Detect which cell encompasses the target text, then output its [X, Y] center coordinate. 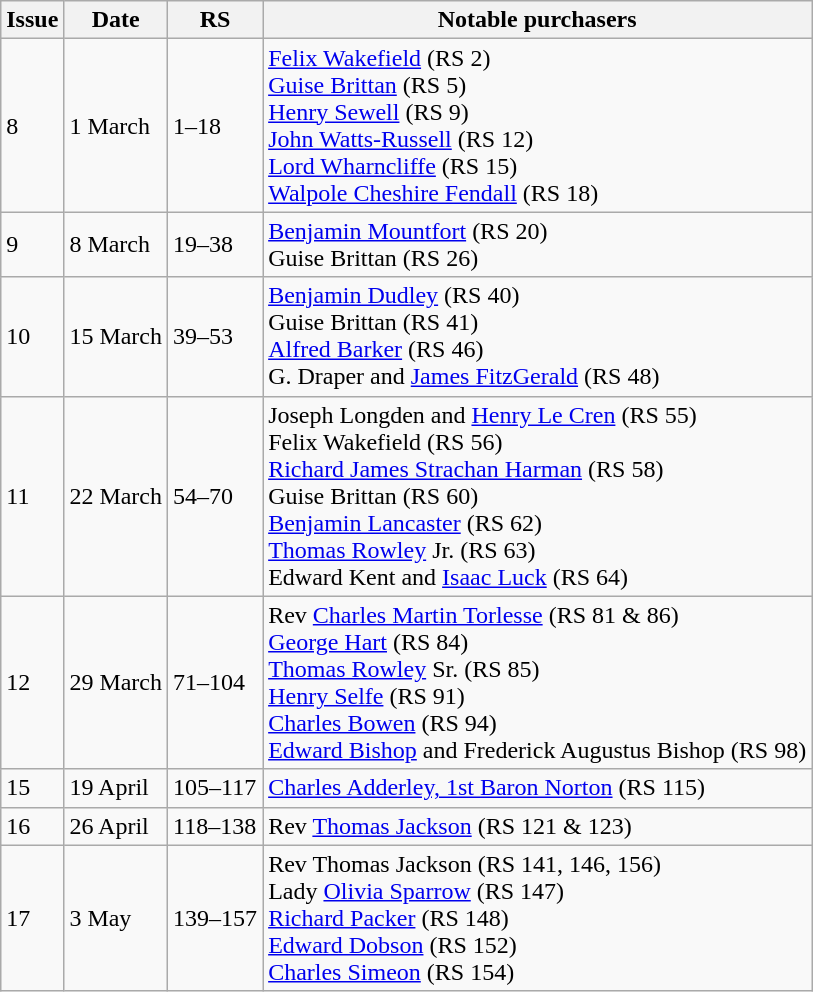
15 March [116, 336]
10 [32, 336]
Notable purchasers [538, 20]
Felix Wakefield (RS 2) Guise Brittan (RS 5) Henry Sewell (RS 9) John Watts-Russell (RS 12) Lord Wharncliffe (RS 15) Walpole Cheshire Fendall (RS 18) [538, 126]
15 [32, 788]
19 April [116, 788]
9 [32, 244]
26 April [116, 826]
71–104 [216, 682]
Rev Thomas Jackson (RS 121 & 123) [538, 826]
105–117 [216, 788]
3 May [116, 918]
22 March [116, 496]
Charles Adderley, 1st Baron Norton (RS 115) [538, 788]
8 [32, 126]
Issue [32, 20]
1 March [116, 126]
39–53 [216, 336]
Benjamin Mountfort (RS 20) Guise Brittan (RS 26) [538, 244]
Date [116, 20]
29 March [116, 682]
54–70 [216, 496]
1–18 [216, 126]
11 [32, 496]
139–157 [216, 918]
16 [32, 826]
118–138 [216, 826]
Benjamin Dudley (RS 40)Guise Brittan (RS 41) Alfred Barker (RS 46) G. Draper and James FitzGerald (RS 48) [538, 336]
17 [32, 918]
RS [216, 20]
8 March [116, 244]
Rev Thomas Jackson (RS 141, 146, 156) Lady Olivia Sparrow (RS 147) Richard Packer (RS 148) Edward Dobson (RS 152) Charles Simeon (RS 154) [538, 918]
19–38 [216, 244]
12 [32, 682]
